Find where the given text appears and provide that cell's center as [x, y] coordinate. 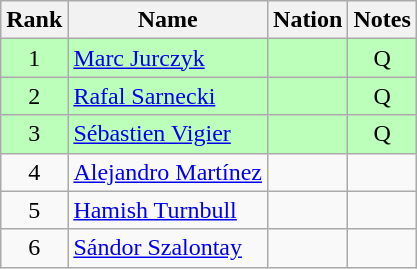
5 [34, 210]
3 [34, 134]
Marc Jurczyk [168, 58]
Notes [382, 20]
1 [34, 58]
Rafal Sarnecki [168, 96]
Sándor Szalontay [168, 248]
Name [168, 20]
Hamish Turnbull [168, 210]
6 [34, 248]
Sébastien Vigier [168, 134]
Nation [308, 20]
2 [34, 96]
Alejandro Martínez [168, 172]
Rank [34, 20]
4 [34, 172]
